Search for the cell housing the specified text and yield its (x, y) center coordinate. 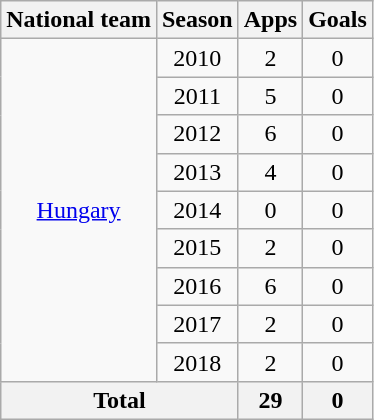
2014 (197, 210)
Total (120, 400)
2017 (197, 324)
2012 (197, 134)
29 (270, 400)
National team (79, 20)
4 (270, 172)
2013 (197, 172)
2010 (197, 58)
Season (197, 20)
2015 (197, 248)
Goals (338, 20)
Apps (270, 20)
5 (270, 96)
2016 (197, 286)
2018 (197, 362)
Hungary (79, 210)
2011 (197, 96)
